Determine the [X, Y] coordinate at the center of the cell enclosing the given text.  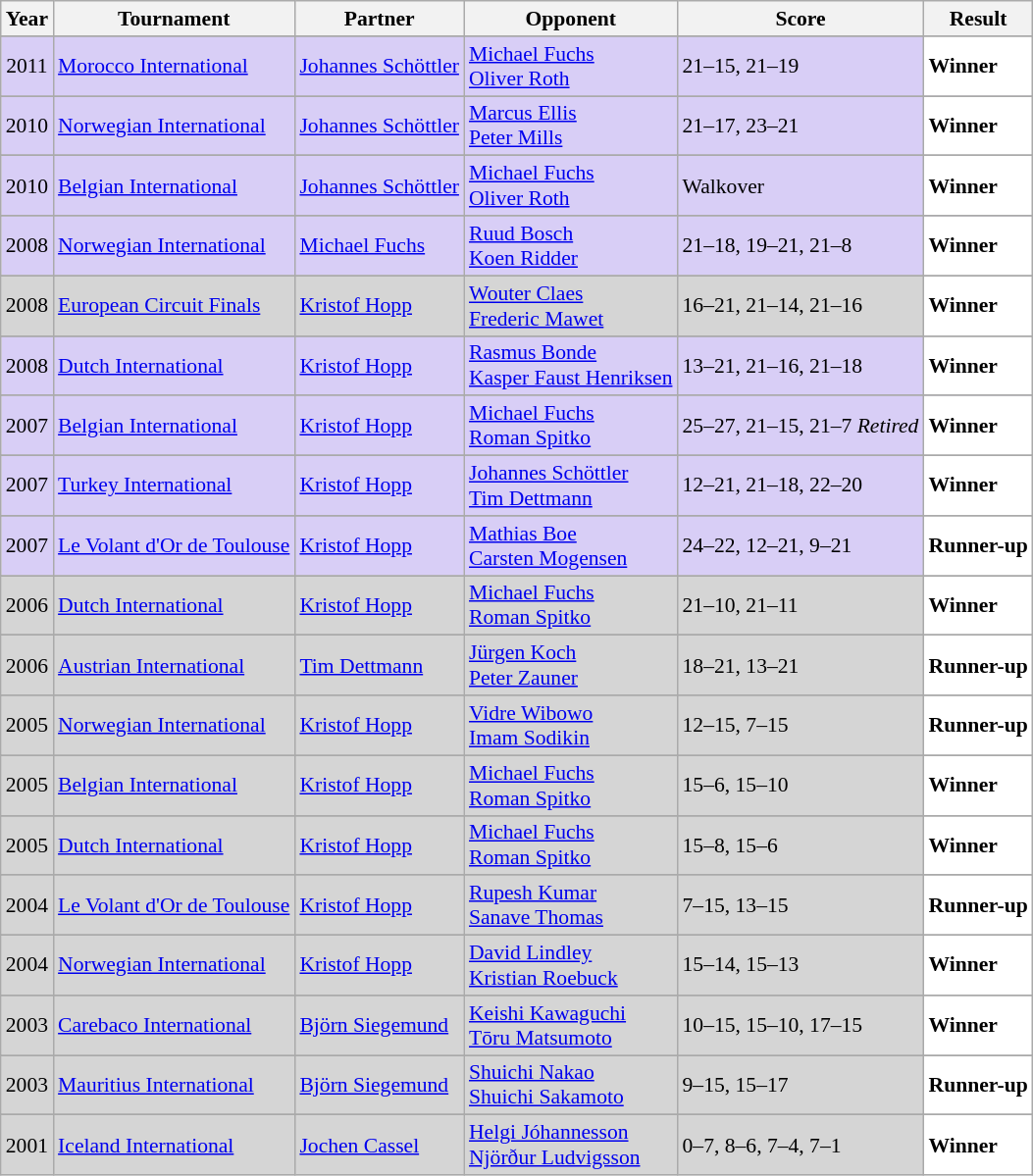
15–6, 15–10 [801, 785]
David Lindley Kristian Roebuck [571, 965]
25–27, 21–15, 21–7 Retired [801, 426]
Tim Dettmann [379, 665]
24–22, 12–21, 9–21 [801, 545]
Jochen Cassel [379, 1146]
21–10, 21–11 [801, 606]
Partner [379, 19]
Jürgen Koch Peter Zauner [571, 665]
21–18, 19–21, 21–8 [801, 245]
Wouter Claes Frederic Mawet [571, 306]
2001 [27, 1146]
7–15, 13–15 [801, 906]
Austrian International [174, 665]
Rupesh Kumar Sanave Thomas [571, 906]
16–21, 21–14, 21–16 [801, 306]
Helgi Jóhannesson Njörður Ludvigsson [571, 1146]
0–7, 8–6, 7–4, 7–1 [801, 1146]
9–15, 15–17 [801, 1085]
Shuichi Nakao Shuichi Sakamoto [571, 1085]
Mathias Boe Carsten Mogensen [571, 545]
15–8, 15–6 [801, 845]
Result [977, 19]
Carebaco International [174, 1026]
Mauritius International [174, 1085]
Vidre Wibowo Imam Sodikin [571, 726]
Keishi Kawaguchi Tōru Matsumoto [571, 1026]
Michael Fuchs [379, 245]
Opponent [571, 19]
Turkey International [174, 486]
10–15, 15–10, 17–15 [801, 1026]
Score [801, 19]
Ruud Bosch Koen Ridder [571, 245]
12–21, 21–18, 22–20 [801, 486]
Walkover [801, 186]
Morocco International [174, 67]
12–15, 7–15 [801, 726]
2011 [27, 67]
Marcus Ellis Peter Mills [571, 126]
Year [27, 19]
Tournament [174, 19]
European Circuit Finals [174, 306]
21–17, 23–21 [801, 126]
Johannes Schöttler Tim Dettmann [571, 486]
21–15, 21–19 [801, 67]
Rasmus Bonde Kasper Faust Henriksen [571, 365]
Iceland International [174, 1146]
13–21, 21–16, 21–18 [801, 365]
18–21, 13–21 [801, 665]
15–14, 15–13 [801, 965]
